Locate the cell with the specified text and output its [x, y] center coordinate. 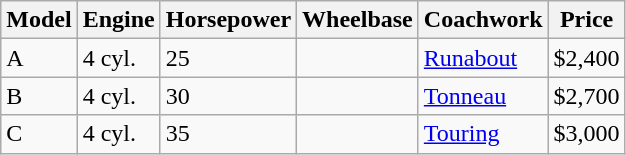
A [39, 58]
Model [39, 20]
Coachwork [483, 20]
35 [228, 134]
25 [228, 58]
Touring [483, 134]
Price [586, 20]
C [39, 134]
$2,400 [586, 58]
Wheelbase [358, 20]
30 [228, 96]
$3,000 [586, 134]
Tonneau [483, 96]
$2,700 [586, 96]
Runabout [483, 58]
Horsepower [228, 20]
Engine [118, 20]
B [39, 96]
